Determine the [x, y] coordinate at the center of the cell enclosing the given text.  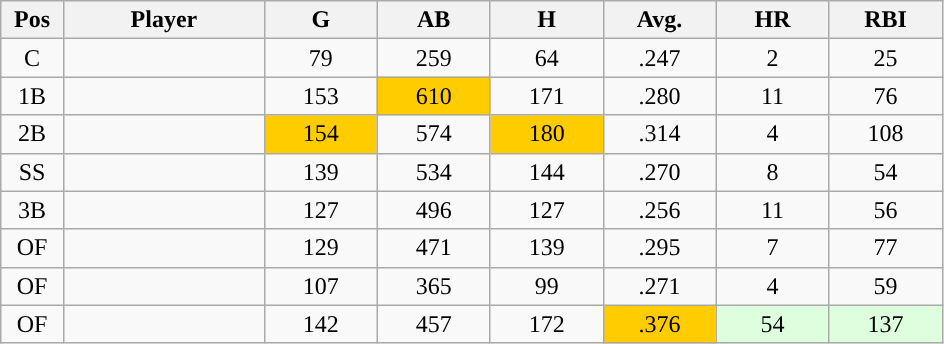
153 [320, 96]
144 [546, 172]
365 [434, 286]
.314 [660, 134]
2 [772, 58]
C [32, 58]
172 [546, 324]
457 [434, 324]
.247 [660, 58]
108 [886, 134]
142 [320, 324]
3B [32, 210]
129 [320, 248]
171 [546, 96]
154 [320, 134]
76 [886, 96]
.270 [660, 172]
56 [886, 210]
107 [320, 286]
1B [32, 96]
79 [320, 58]
496 [434, 210]
8 [772, 172]
RBI [886, 20]
180 [546, 134]
137 [886, 324]
77 [886, 248]
64 [546, 58]
.376 [660, 324]
2B [32, 134]
HR [772, 20]
.256 [660, 210]
H [546, 20]
Player [164, 20]
610 [434, 96]
99 [546, 286]
Pos [32, 20]
AB [434, 20]
7 [772, 248]
.280 [660, 96]
59 [886, 286]
534 [434, 172]
259 [434, 58]
25 [886, 58]
471 [434, 248]
574 [434, 134]
SS [32, 172]
G [320, 20]
.295 [660, 248]
Avg. [660, 20]
.271 [660, 286]
